Extract the (x, y) coordinate from the center of the cell holding the provided text.  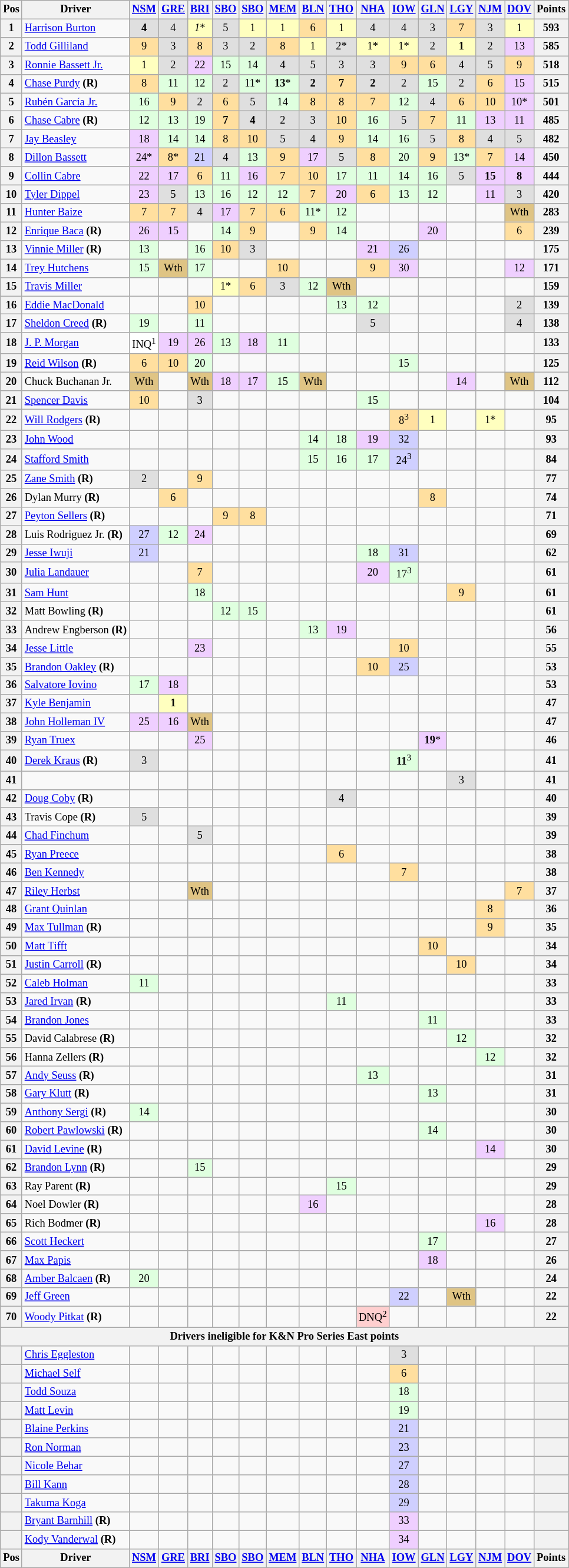
Tyler Dippel (75, 194)
Chase Purdy (R) (75, 84)
420 (551, 194)
8* (173, 158)
Spencer Davis (75, 400)
159 (551, 286)
Ron Norman (75, 1448)
518 (551, 65)
71 (551, 517)
Julia Landauer (75, 573)
Bill Kann (75, 1484)
60 (12, 1131)
Chuck Buchanan Jr. (75, 381)
Chad Finchum (75, 836)
Eddie MacDonald (75, 305)
Dylan Murry (R) (75, 498)
Kyle Benjamin (75, 704)
83 (404, 420)
Hunter Baize (75, 213)
Nicole Behar (75, 1466)
Salvatore Iovino (75, 685)
INQ1 (144, 344)
Vinnie Miller (R) (75, 250)
Drivers ineligible for K&N Pro Series East points (284, 1336)
24* (144, 158)
Rubén García Jr. (75, 102)
Takuma Koga (75, 1503)
175 (551, 250)
Collin Cabre (75, 175)
77 (551, 479)
Jeff Green (75, 1297)
501 (551, 102)
Trey Hutchens (75, 268)
Todd Souza (75, 1393)
171 (551, 268)
Grant Quinlan (75, 910)
Jared Irvan (R) (75, 1002)
Jay Beasley (75, 139)
Brandon Lynn (R) (75, 1168)
Michael Self (75, 1374)
Enrique Baca (R) (75, 231)
64 (12, 1204)
Sam Hunt (75, 593)
70 (12, 1317)
112 (551, 381)
Max Tullman (R) (75, 928)
Blaine Perkins (75, 1429)
Ben Kennedy (75, 872)
239 (551, 231)
63 (12, 1187)
515 (551, 84)
Stafford Smith (75, 460)
65 (12, 1223)
58 (12, 1094)
David Levine (R) (75, 1149)
19* (432, 740)
Ray Parent (R) (75, 1187)
485 (551, 120)
50 (12, 946)
68 (12, 1278)
113 (404, 760)
John Wood (75, 440)
Reid Wilson (R) (75, 364)
Kody Vanderwal (R) (75, 1540)
Andy Seuss (R) (75, 1076)
Harrison Burton (75, 28)
593 (551, 28)
10* (520, 102)
Will Rodgers (R) (75, 420)
DNQ2 (373, 1317)
Max Papis (75, 1260)
Gary Klutt (R) (75, 1094)
45 (12, 853)
49 (12, 928)
450 (551, 158)
Anthony Sergi (R) (75, 1112)
Brandon Oakley (R) (75, 666)
Andrew Engberson (R) (75, 630)
54 (12, 1021)
Brandon Jones (75, 1021)
Travis Cope (R) (75, 817)
Derek Kraus (R) (75, 760)
Ronnie Bassett Jr. (75, 65)
95 (551, 420)
283 (551, 213)
Woody Pitkat (R) (75, 1317)
243 (404, 460)
Chase Cabre (R) (75, 120)
Noel Dowler (R) (75, 1204)
93 (551, 440)
Matt Levin (75, 1410)
173 (404, 573)
43 (12, 817)
J. P. Morgan (75, 344)
133 (551, 344)
2* (342, 47)
Jesse Little (75, 649)
Chris Eggleston (75, 1355)
138 (551, 324)
Riley Herbst (75, 891)
585 (551, 47)
Hanna Zellers (R) (75, 1057)
104 (551, 400)
Matt Tifft (75, 946)
Justin Carroll (R) (75, 965)
Ryan Preece (75, 853)
Bryant Barnhill (R) (75, 1521)
Jesse Iwuji (75, 553)
48 (12, 910)
66 (12, 1242)
44 (12, 836)
David Calabrese (R) (75, 1038)
57 (12, 1076)
Peyton Sellers (R) (75, 517)
Sheldon Creed (R) (75, 324)
Todd Gilliland (75, 47)
74 (551, 498)
Dillon Bassett (75, 158)
Scott Heckert (75, 1242)
84 (551, 460)
Luis Rodriguez Jr. (R) (75, 534)
Ryan Truex (75, 740)
Rich Bodmer (R) (75, 1223)
42 (12, 798)
67 (12, 1260)
John Holleman IV (75, 722)
444 (551, 175)
482 (551, 139)
125 (551, 364)
139 (551, 305)
Doug Coby (R) (75, 798)
Matt Bowling (R) (75, 611)
Caleb Holman (75, 983)
Zane Smith (R) (75, 479)
Robert Pawlowski (R) (75, 1131)
51 (12, 965)
52 (12, 983)
Travis Miller (75, 286)
Amber Balcaen (R) (75, 1278)
59 (12, 1112)
